Capture the cell that displays the provided text and extract its (x, y) central coordinate. 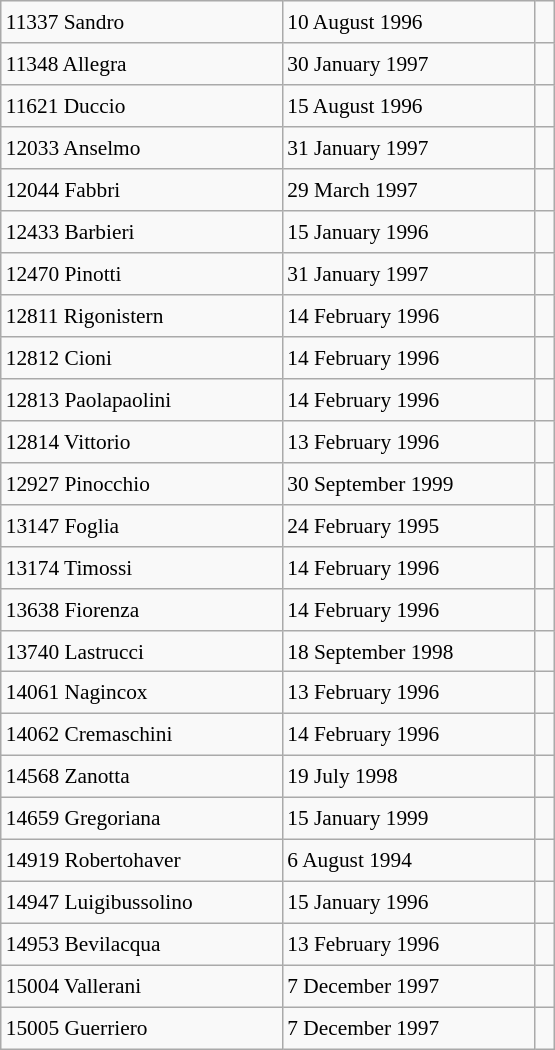
11621 Duccio (142, 106)
18 September 1998 (408, 651)
12033 Anselmo (142, 148)
14568 Zanotta (142, 777)
30 January 1997 (408, 64)
6 August 1994 (408, 861)
11348 Allegra (142, 64)
11337 Sandro (142, 22)
14919 Robertohaver (142, 861)
30 September 1999 (408, 483)
10 August 1996 (408, 22)
14947 Luigibussolino (142, 903)
13638 Fiorenza (142, 609)
12470 Pinotti (142, 274)
14953 Bevilacqua (142, 945)
14061 Nagincox (142, 693)
15 August 1996 (408, 106)
14062 Cremaschini (142, 735)
13147 Foglia (142, 525)
12812 Cioni (142, 358)
12927 Pinocchio (142, 483)
14659 Gregoriana (142, 819)
12811 Rigonistern (142, 316)
12433 Barbieri (142, 232)
12044 Fabbri (142, 190)
15005 Guerriero (142, 1028)
19 July 1998 (408, 777)
12813 Paolapaolini (142, 399)
15 January 1999 (408, 819)
13740 Lastrucci (142, 651)
29 March 1997 (408, 190)
13174 Timossi (142, 567)
15004 Vallerani (142, 986)
12814 Vittorio (142, 441)
24 February 1995 (408, 525)
